Output the (X, Y) coordinate of the center of the cell containing the given text.  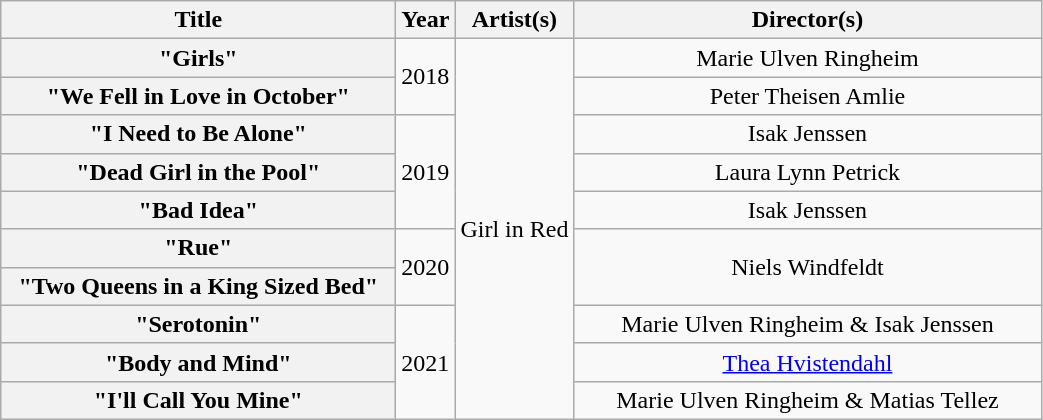
Marie Ulven Ringheim (808, 58)
"I Need to Be Alone" (198, 134)
"Two Queens in a King Sized Bed" (198, 286)
2019 (426, 172)
2018 (426, 77)
Girl in Red (514, 230)
"Bad Idea" (198, 210)
Niels Windfeldt (808, 267)
Peter Theisen Amlie (808, 96)
"We Fell in Love in October" (198, 96)
"Serotonin" (198, 324)
Laura Lynn Petrick (808, 172)
"Dead Girl in the Pool" (198, 172)
Title (198, 20)
"Rue" (198, 248)
2021 (426, 362)
Thea Hvistendahl (808, 362)
"I'll Call You Mine" (198, 400)
Artist(s) (514, 20)
Marie Ulven Ringheim & Matias Tellez (808, 400)
2020 (426, 267)
"Body and Mind" (198, 362)
Marie Ulven Ringheim & Isak Jenssen (808, 324)
Director(s) (808, 20)
Year (426, 20)
"Girls" (198, 58)
